Return the (X, Y) coordinate for the center point of the cell that contains the specified text.  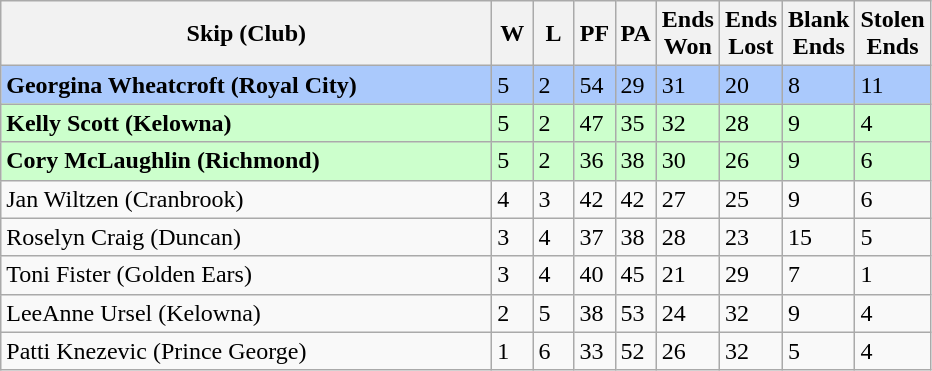
37 (594, 237)
Blank Ends (819, 34)
21 (688, 275)
L (554, 34)
11 (892, 85)
Kelly Scott (Kelowna) (246, 123)
27 (688, 199)
31 (688, 85)
PA (636, 34)
35 (636, 123)
Stolen Ends (892, 34)
Georgina Wheatcroft (Royal City) (246, 85)
20 (750, 85)
Skip (Club) (246, 34)
PF (594, 34)
24 (688, 313)
W (512, 34)
45 (636, 275)
40 (594, 275)
Ends Lost (750, 34)
Roselyn Craig (Duncan) (246, 237)
25 (750, 199)
54 (594, 85)
LeeAnne Ursel (Kelowna) (246, 313)
Cory McLaughlin (Richmond) (246, 161)
7 (819, 275)
Jan Wiltzen (Cranbrook) (246, 199)
52 (636, 351)
Ends Won (688, 34)
36 (594, 161)
33 (594, 351)
8 (819, 85)
30 (688, 161)
Toni Fister (Golden Ears) (246, 275)
15 (819, 237)
47 (594, 123)
23 (750, 237)
53 (636, 313)
Patti Knezevic (Prince George) (246, 351)
